Scan for the cell matching the given text and deliver its (X, Y) coordinate at center. 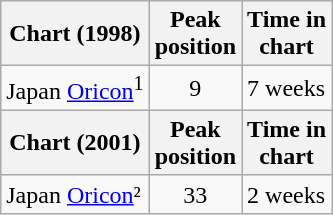
Chart (2001) (75, 142)
33 (195, 194)
7 weeks (287, 88)
Japan Oricon1 (75, 88)
Chart (1998) (75, 34)
9 (195, 88)
2 weeks (287, 194)
Japan Oricon² (75, 194)
